Pinpoint the cell where the given text exists, returning its (X, Y) midpoint coordinate. 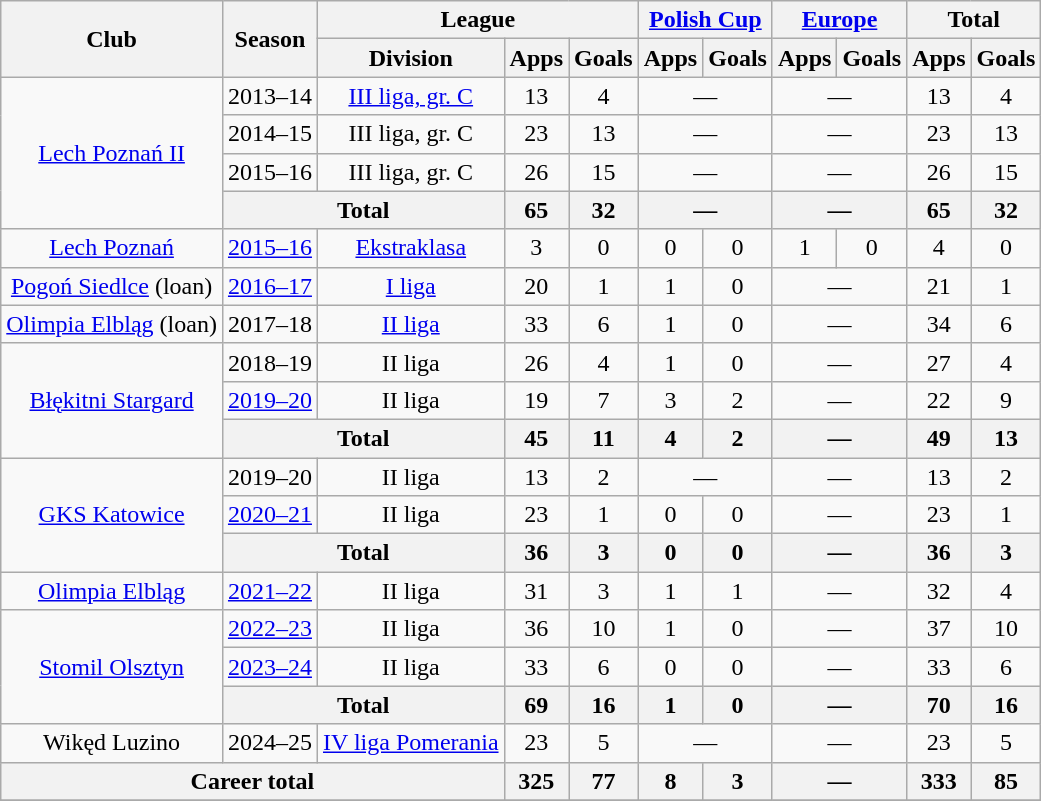
27 (939, 362)
9 (1006, 400)
Division (410, 58)
45 (536, 438)
2024–25 (270, 743)
11 (603, 438)
49 (939, 438)
8 (670, 781)
70 (939, 705)
Lech Poznań II (112, 153)
Career total (252, 781)
21 (939, 286)
Olimpia Elbląg (112, 591)
Ekstraklasa (410, 248)
Wikęd Luzino (112, 743)
Błękitni Stargard (112, 400)
34 (939, 324)
85 (1006, 781)
2023–24 (270, 667)
2018–19 (270, 362)
22 (939, 400)
2017–18 (270, 324)
GKS Katowice (112, 515)
20 (536, 286)
Season (270, 39)
2020–21 (270, 515)
2016–17 (270, 286)
I liga (410, 286)
2022–23 (270, 629)
Club (112, 39)
Polish Cup (705, 20)
77 (603, 781)
7 (603, 400)
League (478, 20)
2013–14 (270, 96)
Pogoń Siedlce (loan) (112, 286)
31 (536, 591)
2014–15 (270, 134)
19 (536, 400)
IV liga Pomerania (410, 743)
Stomil Olsztyn (112, 667)
37 (939, 629)
2021–22 (270, 591)
Olimpia Elbląg (loan) (112, 324)
Lech Poznań (112, 248)
Europe (839, 20)
69 (536, 705)
333 (939, 781)
325 (536, 781)
